Provide the (x, y) coordinate of the cell's center where the given text is located.  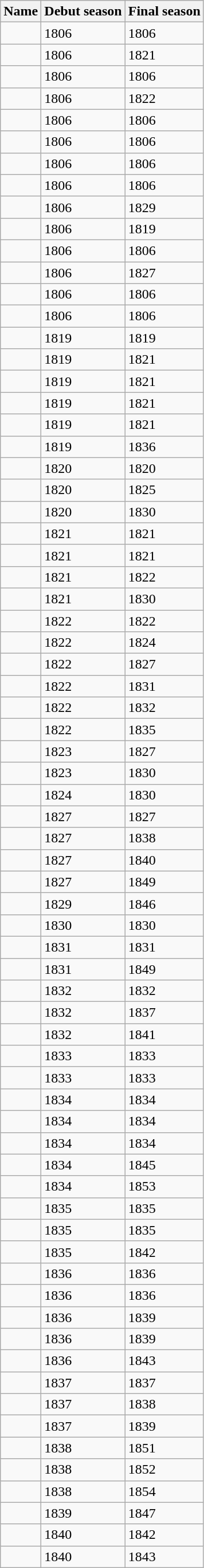
1854 (164, 1491)
Final season (164, 11)
1825 (164, 490)
1846 (164, 904)
1845 (164, 1165)
1841 (164, 1034)
1852 (164, 1470)
Debut season (83, 11)
1847 (164, 1513)
1853 (164, 1187)
1851 (164, 1448)
Name (21, 11)
